Output the (x, y) coordinate of the center of the cell containing the given text.  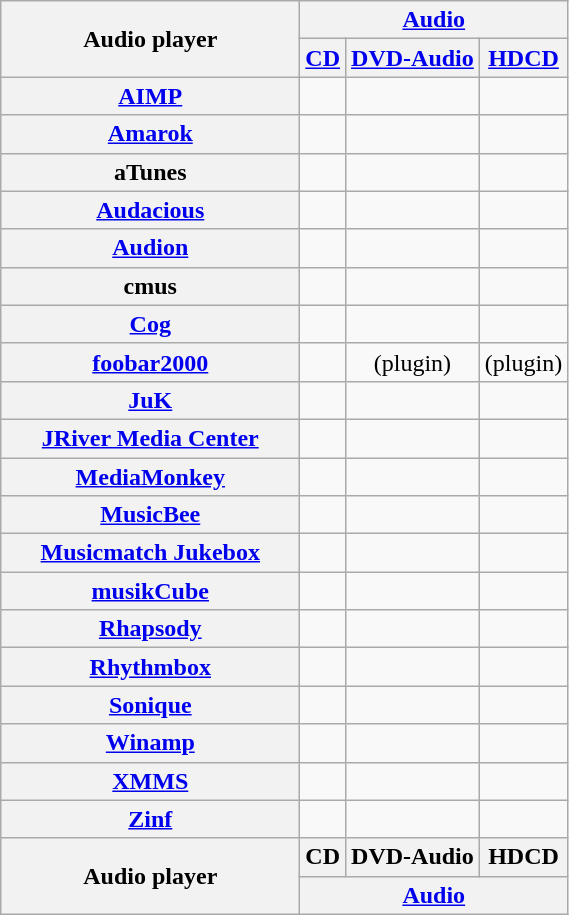
Rhapsody (150, 629)
musikCube (150, 591)
JuK (150, 400)
Sonique (150, 705)
Cog (150, 324)
Audacious (150, 210)
MusicBee (150, 515)
foobar2000 (150, 362)
XMMS (150, 781)
MediaMonkey (150, 477)
Amarok (150, 134)
Zinf (150, 819)
Rhythmbox (150, 667)
aTunes (150, 172)
AIMP (150, 96)
cmus (150, 286)
Audion (150, 248)
JRiver Media Center (150, 438)
Winamp (150, 743)
Musicmatch Jukebox (150, 553)
